From the cell containing the given text, extract its center point as [x, y] coordinate. 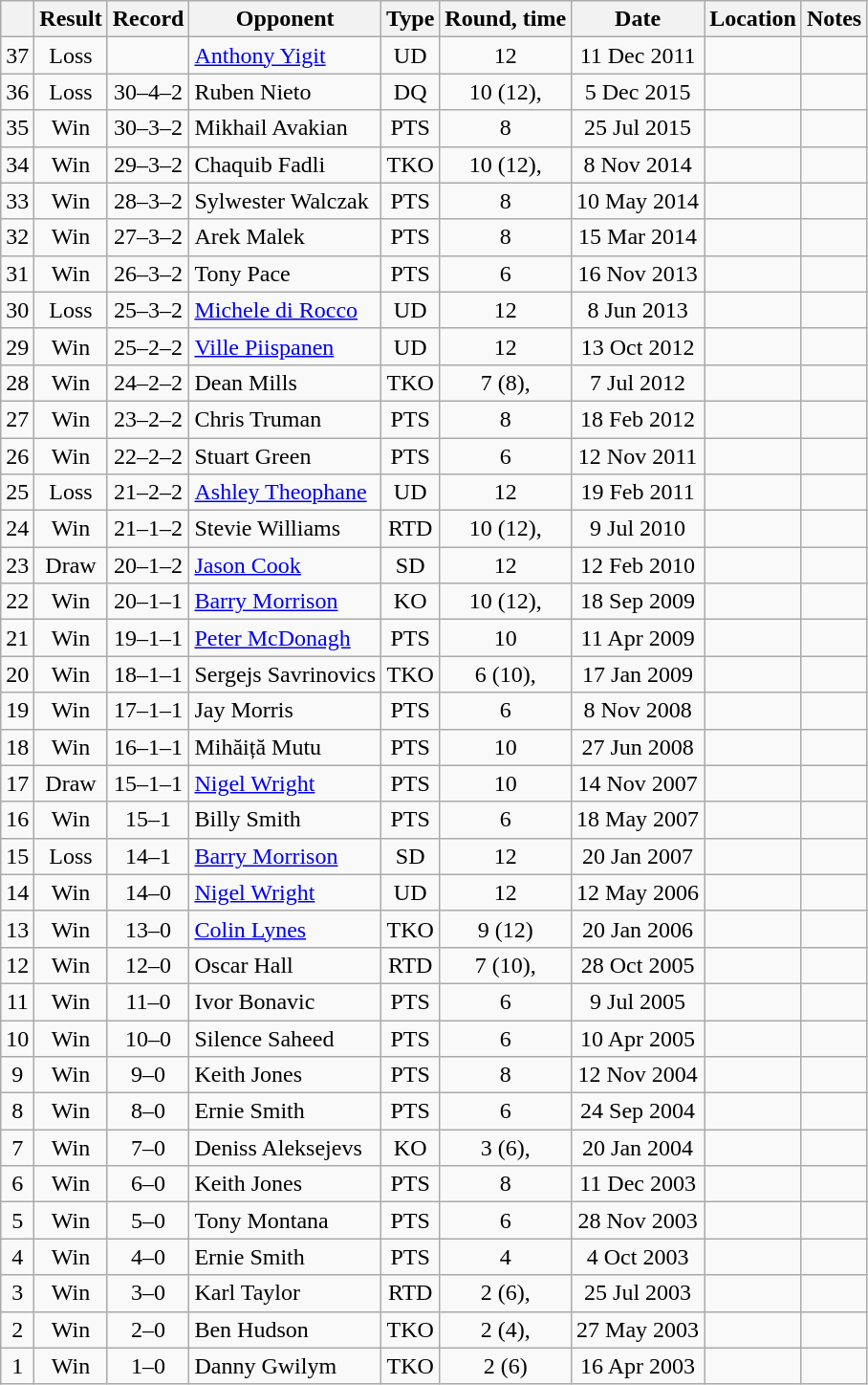
Round, time [506, 19]
33 [17, 201]
15–1–1 [148, 783]
Danny Gwilym [285, 1366]
24 Sep 2004 [639, 1111]
Chris Truman [285, 419]
2 (6) [506, 1366]
23–2–2 [148, 419]
30–4–2 [148, 92]
Location [753, 19]
12 Feb 2010 [639, 565]
Sergejs Savrinovics [285, 674]
Notes [834, 19]
26–3–2 [148, 274]
14 [17, 892]
25 Jul 2003 [639, 1293]
8 Nov 2014 [639, 165]
23 [17, 565]
14 Nov 2007 [639, 783]
11–0 [148, 1001]
27 [17, 419]
36 [17, 92]
19–1–1 [148, 638]
Mihăiță Mutu [285, 747]
25–3–2 [148, 310]
Ben Hudson [285, 1330]
14–1 [148, 856]
22 [17, 602]
1 [17, 1366]
2 (6), [506, 1293]
11 Dec 2003 [639, 1184]
Arek Malek [285, 237]
11 Dec 2011 [639, 55]
21 [17, 638]
24 [17, 529]
8–0 [148, 1111]
Tony Pace [285, 274]
Karl Taylor [285, 1293]
7 (8), [506, 383]
8 Jun 2013 [639, 310]
12–0 [148, 965]
Ruben Nieto [285, 92]
Deniss Aleksejevs [285, 1148]
2–0 [148, 1330]
21–2–2 [148, 493]
3–0 [148, 1293]
Michele di Rocco [285, 310]
12 Nov 2004 [639, 1075]
Ashley Theophane [285, 493]
20 Jan 2004 [639, 1148]
Opponent [285, 19]
22–2–2 [148, 456]
16 Nov 2013 [639, 274]
17 Jan 2009 [639, 674]
25 Jul 2015 [639, 128]
20–1–2 [148, 565]
28 [17, 383]
27 Jun 2008 [639, 747]
31 [17, 274]
27–3–2 [148, 237]
9 [17, 1075]
27 May 2003 [639, 1330]
20 Jan 2006 [639, 929]
18 Sep 2009 [639, 602]
9 Jul 2010 [639, 529]
Type [411, 19]
37 [17, 55]
24–2–2 [148, 383]
28 Nov 2003 [639, 1220]
28 Oct 2005 [639, 965]
Jason Cook [285, 565]
Mikhail Avakian [285, 128]
10–0 [148, 1038]
3 (6), [506, 1148]
5 Dec 2015 [639, 92]
20 Jan 2007 [639, 856]
Date [639, 19]
18 May 2007 [639, 820]
29–3–2 [148, 165]
18–1–1 [148, 674]
18 [17, 747]
25 [17, 493]
8 Nov 2008 [639, 711]
15 [17, 856]
Ivor Bonavic [285, 1001]
17–1–1 [148, 711]
11 [17, 1001]
7 Jul 2012 [639, 383]
DQ [411, 92]
19 [17, 711]
20–1–1 [148, 602]
13 [17, 929]
7 (10), [506, 965]
Sylwester Walczak [285, 201]
Anthony Yigit [285, 55]
14–0 [148, 892]
7 [17, 1148]
6 (10), [506, 674]
Stuart Green [285, 456]
29 [17, 346]
5 [17, 1220]
3 [17, 1293]
20 [17, 674]
35 [17, 128]
16–1–1 [148, 747]
11 Apr 2009 [639, 638]
16 Apr 2003 [639, 1366]
32 [17, 237]
4 Oct 2003 [639, 1257]
9 (12) [506, 929]
15–1 [148, 820]
21–1–2 [148, 529]
9–0 [148, 1075]
19 Feb 2011 [639, 493]
13–0 [148, 929]
7–0 [148, 1148]
5–0 [148, 1220]
17 [17, 783]
18 Feb 2012 [639, 419]
1–0 [148, 1366]
30 [17, 310]
2 (4), [506, 1330]
Chaquib Fadli [285, 165]
30–3–2 [148, 128]
26 [17, 456]
Billy Smith [285, 820]
Peter McDonagh [285, 638]
13 Oct 2012 [639, 346]
Stevie Williams [285, 529]
28–3–2 [148, 201]
15 Mar 2014 [639, 237]
4–0 [148, 1257]
25–2–2 [148, 346]
Jay Morris [285, 711]
Oscar Hall [285, 965]
Dean Mills [285, 383]
Record [148, 19]
6–0 [148, 1184]
10 Apr 2005 [639, 1038]
Colin Lynes [285, 929]
12 Nov 2011 [639, 456]
16 [17, 820]
9 Jul 2005 [639, 1001]
Silence Saheed [285, 1038]
Result [71, 19]
Tony Montana [285, 1220]
34 [17, 165]
12 May 2006 [639, 892]
10 May 2014 [639, 201]
2 [17, 1330]
Ville Piispanen [285, 346]
